Locate the cell with the specified text and output its (x, y) center coordinate. 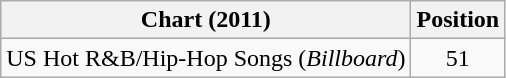
Position (458, 20)
US Hot R&B/Hip-Hop Songs (Billboard) (206, 58)
Chart (2011) (206, 20)
51 (458, 58)
